Detect which cell encompasses the target text, then output its [x, y] center coordinate. 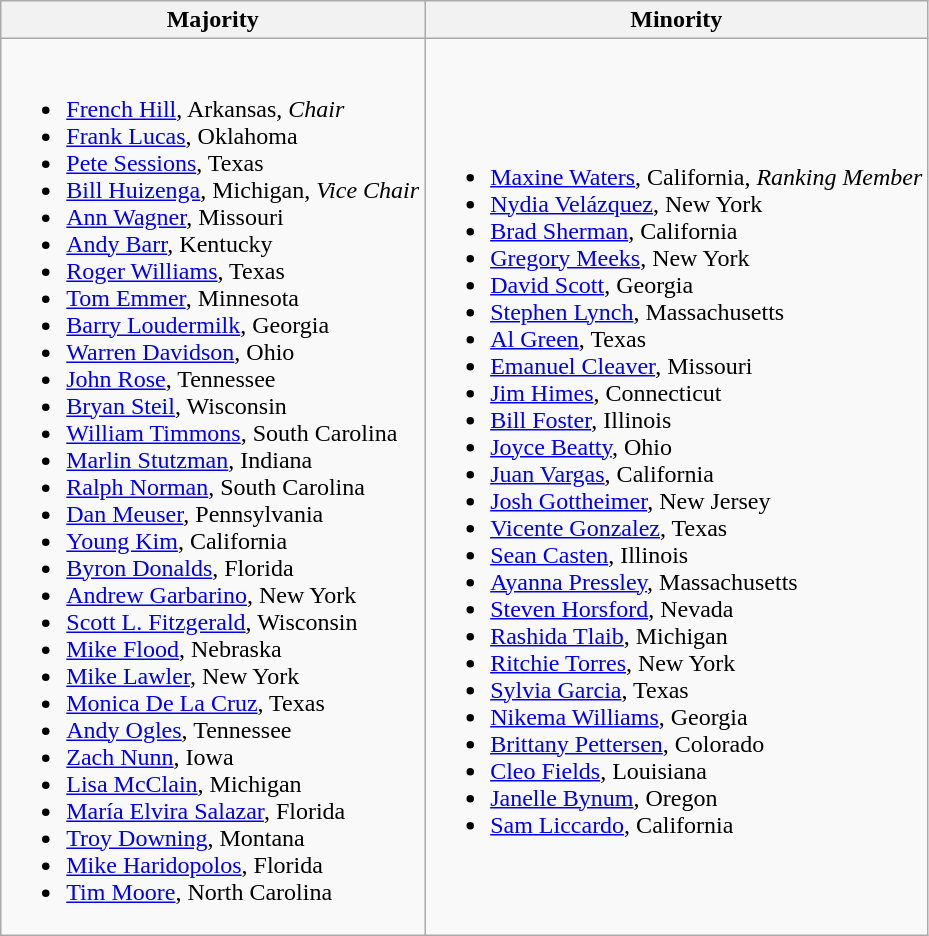
Minority [676, 20]
Majority [213, 20]
